Return [x, y] of the center of cell containing provided text 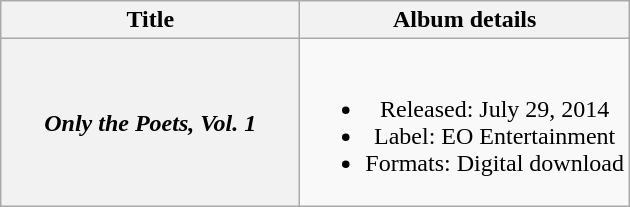
Released: July 29, 2014Label: EO EntertainmentFormats: Digital download [465, 122]
Title [150, 20]
Album details [465, 20]
Only the Poets, Vol. 1 [150, 122]
